Identify which cell holds the provided text, then report its [X, Y] central coordinate. 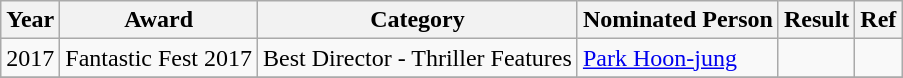
Fantastic Fest 2017 [159, 58]
Park Hoon-jung [678, 58]
Nominated Person [678, 20]
Best Director - Thriller Features [418, 58]
Award [159, 20]
Category [418, 20]
Year [30, 20]
Ref [878, 20]
2017 [30, 58]
Result [816, 20]
